Output the [X, Y] coordinate of the center of the cell containing the given text.  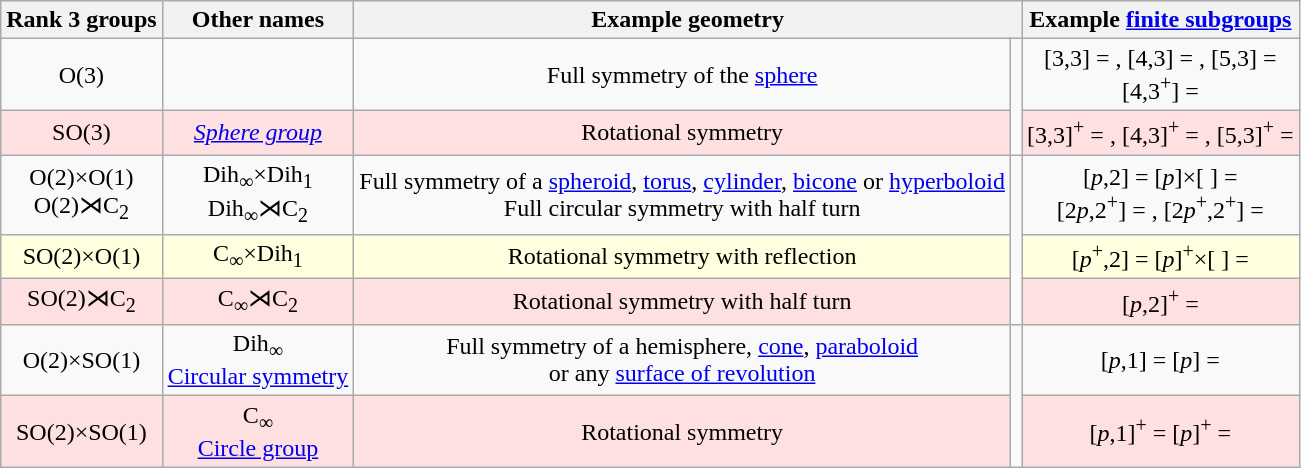
Example finite subgroups [1161, 20]
Sphere group [258, 132]
SO(2)×SO(1) [82, 432]
Full symmetry of a spheroid, torus, cylinder, bicone or hyperboloidFull circular symmetry with half turn [682, 194]
[3,3]+ = , [4,3]+ = , [5,3]+ = [1161, 132]
SO(3) [82, 132]
[p,1]+ = [p]+ = [1161, 432]
O(3) [82, 75]
[p+,2] = [p]+×[ ] = [1161, 256]
Full symmetry of a hemisphere, cone, paraboloidor any surface of revolution [682, 360]
SO(2)⋊C2 [82, 302]
Dih∞×Dih1Dih∞⋊C2 [258, 194]
Full symmetry of the sphere [682, 75]
C∞Circle group [258, 432]
Example geometry [688, 20]
Rotational symmetry with reflection [682, 256]
Rank 3 groups [82, 20]
C∞×Dih1 [258, 256]
C∞⋊C2 [258, 302]
[p,1] = [p] = [1161, 360]
[3,3] = , [4,3] = , [5,3] = [4,3+] = [1161, 75]
[p,2]+ = [1161, 302]
Other names [258, 20]
O(2)×SO(1) [82, 360]
[p,2] = [p]×[ ] = [2p,2+] = , [2p+,2+] = [1161, 194]
SO(2)×O(1) [82, 256]
Dih∞Circular symmetry [258, 360]
Rotational symmetry with half turn [682, 302]
O(2)×O(1)O(2)⋊C2 [82, 194]
